Locate the cell with the specified text and output its (X, Y) center coordinate. 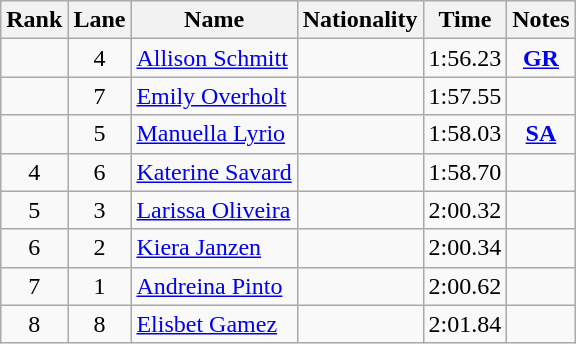
1:58.03 (465, 134)
Notes (541, 20)
2:00.32 (465, 210)
Rank (34, 20)
Kiera Janzen (214, 248)
3 (100, 210)
Elisbet Gamez (214, 324)
1:57.55 (465, 96)
Manuella Lyrio (214, 134)
SA (541, 134)
2:00.34 (465, 248)
Larissa Oliveira (214, 210)
1:56.23 (465, 58)
2 (100, 248)
1 (100, 286)
Emily Overholt (214, 96)
2:00.62 (465, 286)
Nationality (360, 20)
2:01.84 (465, 324)
GR (541, 58)
Allison Schmitt (214, 58)
Time (465, 20)
Name (214, 20)
1:58.70 (465, 172)
Katerine Savard (214, 172)
Andreina Pinto (214, 286)
Lane (100, 20)
